From the cell containing the given text, extract its center point as [x, y] coordinate. 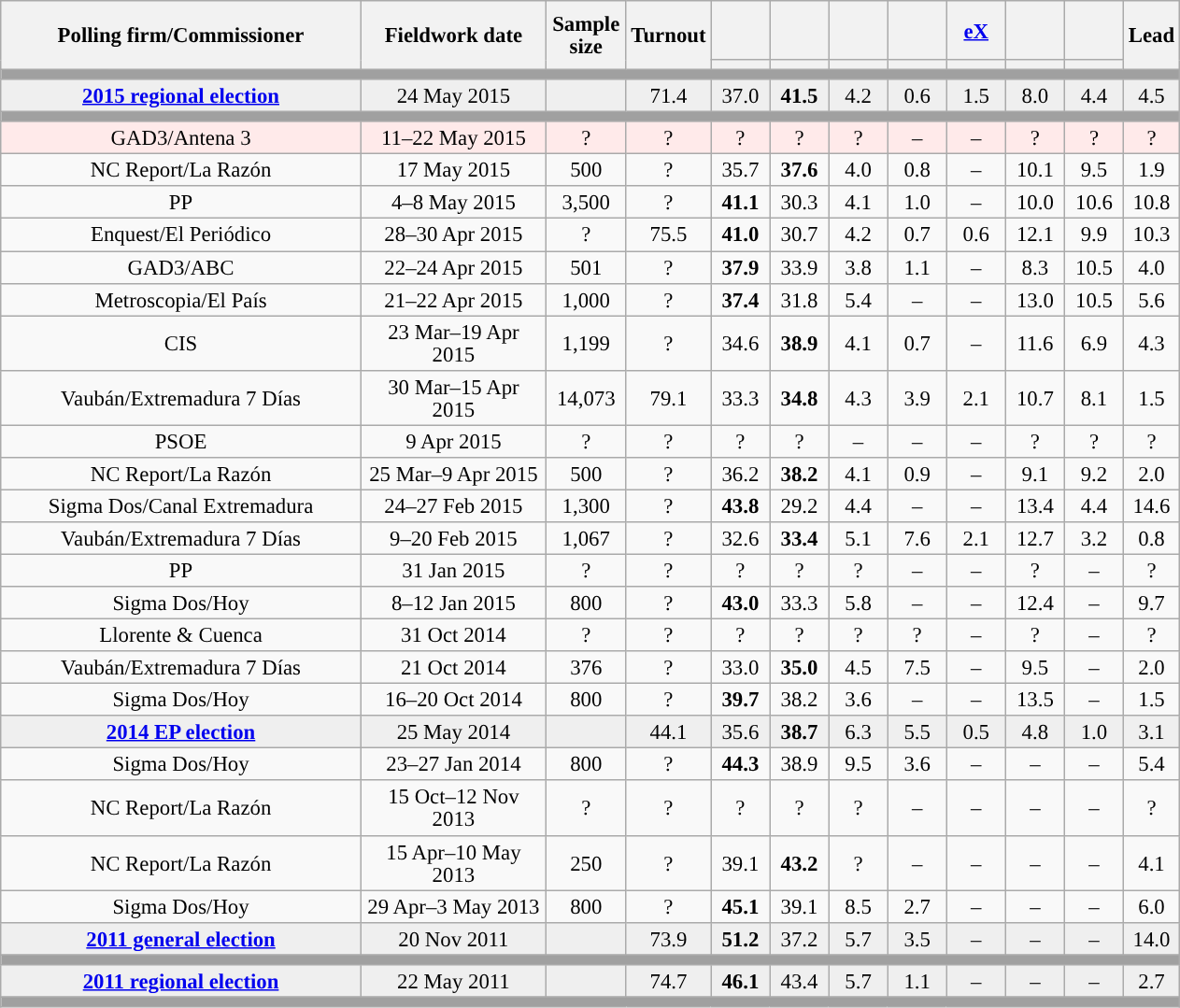
13.4 [1035, 506]
22 May 2011 [453, 981]
34.8 [800, 398]
6.3 [858, 732]
9 Apr 2015 [453, 441]
501 [586, 267]
PSOE [181, 441]
32.6 [740, 538]
71.4 [669, 95]
3.1 [1151, 732]
5.8 [858, 603]
10.7 [1035, 398]
1,000 [586, 299]
73.9 [669, 938]
12.7 [1035, 538]
23–27 Jan 2014 [453, 764]
8.1 [1093, 398]
4–8 May 2015 [453, 204]
45.1 [740, 906]
3.9 [917, 398]
31.8 [800, 299]
6.9 [1093, 344]
9.1 [1035, 475]
2011 regional election [181, 981]
22–24 Apr 2015 [453, 267]
14.6 [1151, 506]
10.1 [1035, 170]
2011 general election [181, 938]
10.8 [1151, 204]
Enquest/El Periódico [181, 235]
3.5 [917, 938]
41.5 [800, 95]
34.6 [740, 344]
Metroscopia/El País [181, 299]
3.8 [858, 267]
30.7 [800, 235]
Turnout [669, 35]
43.4 [800, 981]
1,067 [586, 538]
9.2 [1093, 475]
35.7 [740, 170]
44.1 [669, 732]
2014 EP election [181, 732]
44.3 [740, 764]
8–12 Jan 2015 [453, 603]
15 Oct–12 Nov 2013 [453, 809]
14.0 [1151, 938]
31 Jan 2015 [453, 570]
GAD3/Antena 3 [181, 138]
31 Oct 2014 [453, 635]
8.0 [1035, 95]
7.5 [917, 667]
12.1 [1035, 235]
1.9 [1151, 170]
13.0 [1035, 299]
8.3 [1035, 267]
12.4 [1035, 603]
eX [975, 30]
Sigma Dos/Canal Extremadura [181, 506]
GAD3/ABC [181, 267]
41.0 [740, 235]
250 [586, 863]
43.0 [740, 603]
37.9 [740, 267]
33.0 [740, 667]
5.5 [917, 732]
37.0 [740, 95]
41.1 [740, 204]
3.2 [1093, 538]
10.0 [1035, 204]
0.9 [917, 475]
1,300 [586, 506]
75.5 [669, 235]
37.4 [740, 299]
9–20 Feb 2015 [453, 538]
25 Mar–9 Apr 2015 [453, 475]
Llorente & Cuenca [181, 635]
10.3 [1151, 235]
Fieldwork date [453, 35]
8.5 [858, 906]
CIS [181, 344]
35.6 [740, 732]
30.3 [800, 204]
30 Mar–15 Apr 2015 [453, 398]
33.4 [800, 538]
39.7 [740, 701]
23 Mar–19 Apr 2015 [453, 344]
25 May 2014 [453, 732]
33.9 [800, 267]
79.1 [669, 398]
16–20 Oct 2014 [453, 701]
35.0 [800, 667]
1,199 [586, 344]
Sample size [586, 35]
14,073 [586, 398]
11–22 May 2015 [453, 138]
37.6 [800, 170]
9.9 [1093, 235]
24–27 Feb 2015 [453, 506]
43.8 [740, 506]
38.7 [800, 732]
Polling firm/Commissioner [181, 35]
0.5 [975, 732]
13.5 [1035, 701]
376 [586, 667]
37.2 [800, 938]
20 Nov 2011 [453, 938]
5.6 [1151, 299]
7.6 [917, 538]
Lead [1151, 35]
29.2 [800, 506]
36.2 [740, 475]
10.6 [1093, 204]
15 Apr–10 May 2013 [453, 863]
4.8 [1035, 732]
43.2 [800, 863]
51.2 [740, 938]
17 May 2015 [453, 170]
9.7 [1151, 603]
6.0 [1151, 906]
5.1 [858, 538]
46.1 [740, 981]
3,500 [586, 204]
21–22 Apr 2015 [453, 299]
74.7 [669, 981]
29 Apr–3 May 2013 [453, 906]
21 Oct 2014 [453, 667]
28–30 Apr 2015 [453, 235]
24 May 2015 [453, 95]
11.6 [1035, 344]
2015 regional election [181, 95]
